Determine the [X, Y] coordinate at the center of the cell enclosing the given text.  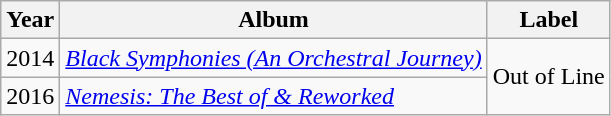
Nemesis: The Best of & Reworked [274, 96]
Label [548, 20]
2016 [30, 96]
2014 [30, 58]
Out of Line [548, 77]
Black Symphonies (An Orchestral Journey) [274, 58]
Year [30, 20]
Album [274, 20]
